Return (x, y) of the center of cell containing provided text 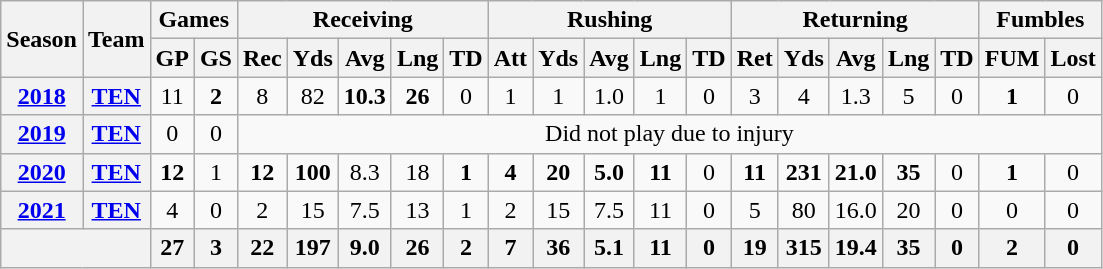
1.0 (610, 96)
1.3 (856, 96)
Lost (1073, 58)
9.0 (364, 248)
Did not play due to injury (669, 134)
5.0 (610, 172)
10.3 (364, 96)
2020 (42, 172)
Fumbles (1040, 20)
18 (417, 172)
Returning (855, 20)
36 (558, 248)
FUM (1012, 58)
16.0 (856, 210)
82 (312, 96)
21.0 (856, 172)
5.1 (610, 248)
GP (172, 58)
231 (804, 172)
197 (312, 248)
Season (42, 39)
2019 (42, 134)
22 (262, 248)
Team (116, 39)
Receiving (362, 20)
Att (510, 58)
7 (510, 248)
Rushing (610, 20)
13 (417, 210)
Rec (262, 58)
Games (194, 20)
Ret (754, 58)
19 (754, 248)
80 (804, 210)
315 (804, 248)
2018 (42, 96)
GS (216, 58)
100 (312, 172)
2021 (42, 210)
19.4 (856, 248)
8 (262, 96)
8.3 (364, 172)
27 (172, 248)
